Determine the [x, y] coordinate at the center of the cell enclosing the given text.  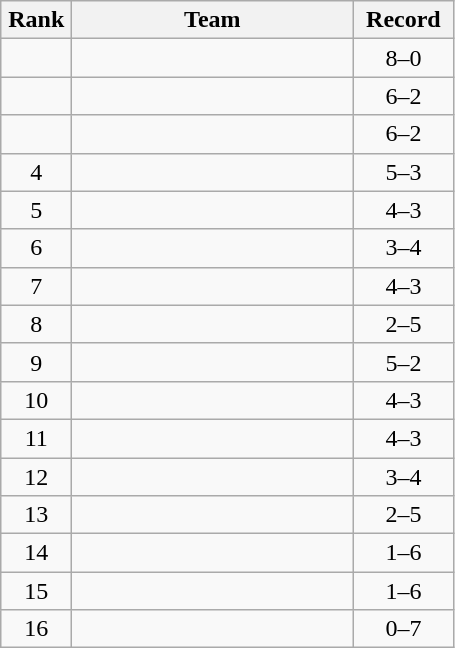
14 [36, 553]
11 [36, 438]
12 [36, 477]
16 [36, 629]
15 [36, 591]
8–0 [404, 58]
Record [404, 20]
4 [36, 172]
10 [36, 400]
5–3 [404, 172]
5 [36, 210]
5–2 [404, 362]
0–7 [404, 629]
Rank [36, 20]
9 [36, 362]
Team [212, 20]
7 [36, 286]
8 [36, 324]
13 [36, 515]
6 [36, 248]
